Provide the (X, Y) coordinate of the cell's center where the given text is located.  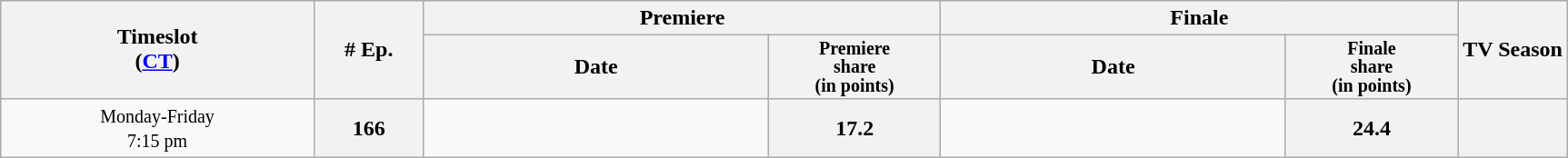
Finale (1200, 18)
TV Season (1513, 50)
Monday-Friday7:15 pm (158, 127)
17.2 (854, 127)
Timeslot (CT) (158, 50)
Premiere (682, 18)
# Ep. (369, 50)
Finaleshare(in points) (1372, 67)
24.4 (1372, 127)
Premiereshare(in points) (854, 67)
166 (369, 127)
